Provide the [X, Y] coordinate of the cell's center where the given text is located.  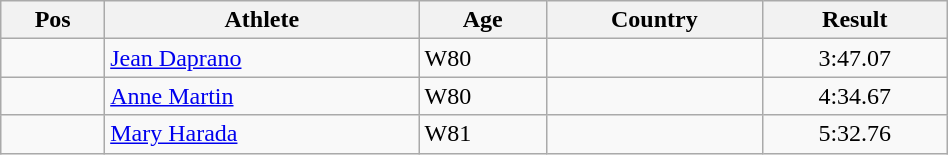
5:32.76 [854, 134]
Anne Martin [262, 96]
Mary Harada [262, 134]
W81 [482, 134]
Jean Daprano [262, 58]
Country [654, 20]
4:34.67 [854, 96]
Result [854, 20]
Age [482, 20]
Pos [53, 20]
Athlete [262, 20]
3:47.07 [854, 58]
